Find where the given text appears and provide that cell's center as [X, Y] coordinate. 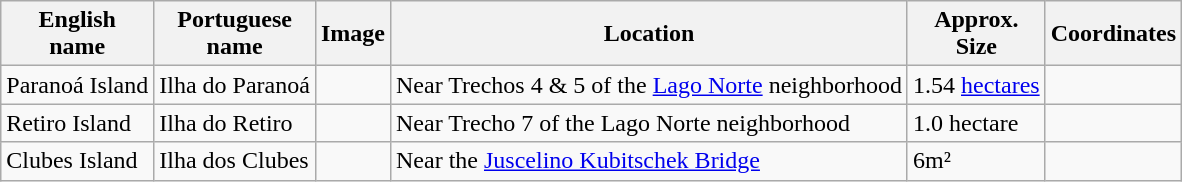
Ilha do Retiro [235, 123]
1.54 hectares [976, 85]
1.0 hectare [976, 123]
Near Trechos 4 & 5 of the Lago Norte neighborhood [648, 85]
Approx.Size [976, 34]
Location [648, 34]
Ilha do Paranoá [235, 85]
Image [352, 34]
Coordinates [1113, 34]
Near Trecho 7 of the Lago Norte neighborhood [648, 123]
Retiro Island [78, 123]
6m² [976, 161]
Ilha dos Clubes [235, 161]
Clubes Island [78, 161]
Near the Juscelino Kubitschek Bridge [648, 161]
Englishname [78, 34]
Paranoá Island [78, 85]
Portuguesename [235, 34]
